Extract the (X, Y) coordinate from the center of the cell holding the provided text.  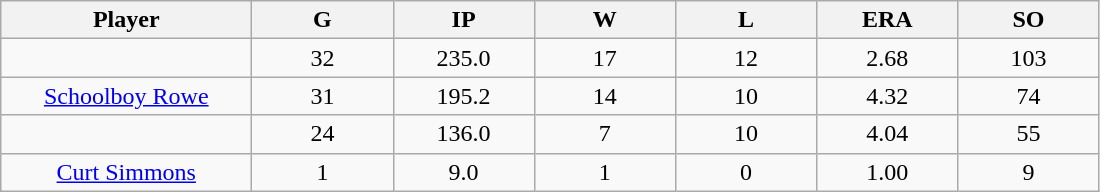
4.04 (888, 134)
1.00 (888, 172)
195.2 (464, 96)
7 (604, 134)
32 (322, 58)
55 (1028, 134)
136.0 (464, 134)
2.68 (888, 58)
Curt Simmons (126, 172)
235.0 (464, 58)
9.0 (464, 172)
14 (604, 96)
31 (322, 96)
G (322, 20)
17 (604, 58)
Schoolboy Rowe (126, 96)
4.32 (888, 96)
IP (464, 20)
0 (746, 172)
103 (1028, 58)
SO (1028, 20)
ERA (888, 20)
W (604, 20)
12 (746, 58)
L (746, 20)
74 (1028, 96)
Player (126, 20)
9 (1028, 172)
24 (322, 134)
